Find where the given text appears and provide that cell's center as (x, y) coordinate. 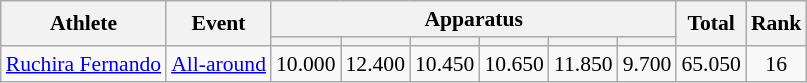
10.450 (444, 64)
16 (776, 64)
11.850 (584, 64)
Athlete (84, 24)
Event (218, 24)
65.050 (710, 64)
10.650 (514, 64)
12.400 (374, 64)
10.000 (306, 64)
Total (710, 24)
Rank (776, 24)
Apparatus (474, 19)
All-around (218, 64)
Ruchira Fernando (84, 64)
9.700 (648, 64)
